Identify which cell holds the provided text, then report its (x, y) central coordinate. 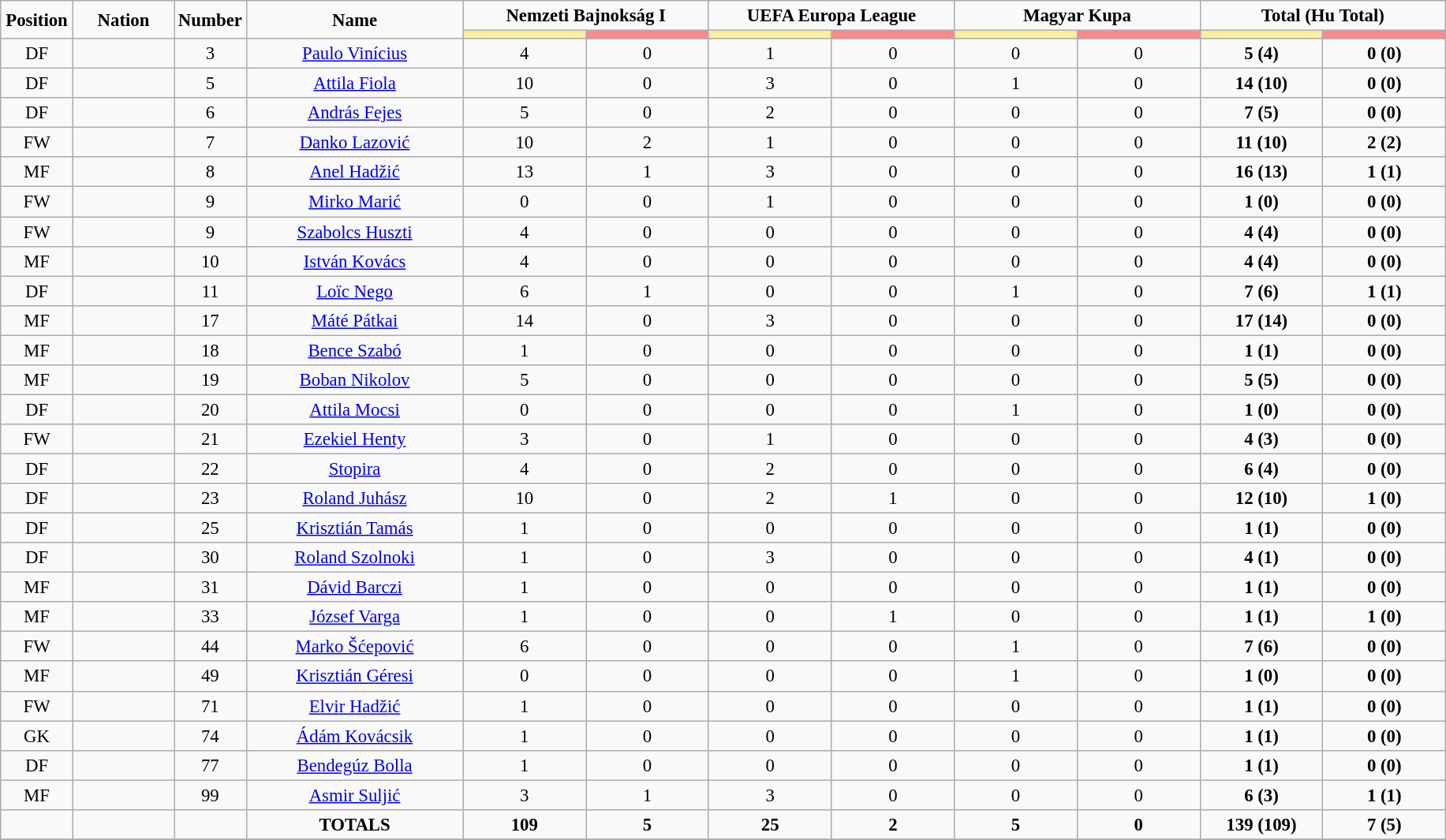
12 (10) (1261, 498)
11 (211, 291)
Dávid Barczi (355, 588)
GK (37, 736)
József Varga (355, 617)
Nemzeti Bajnokság I (585, 16)
Attila Fiola (355, 84)
István Kovács (355, 261)
139 (109) (1261, 825)
Bence Szabó (355, 350)
Bendegúz Bolla (355, 765)
77 (211, 765)
Name (355, 20)
Roland Juhász (355, 498)
Boban Nikolov (355, 380)
14 (10) (1261, 84)
6 (3) (1261, 795)
Elvir Hadžić (355, 706)
4 (1) (1261, 558)
74 (211, 736)
22 (211, 469)
András Fejes (355, 113)
49 (211, 677)
5 (5) (1261, 380)
Krisztián Géresi (355, 677)
11 (10) (1261, 143)
Asmir Suljić (355, 795)
Ádám Kovácsik (355, 736)
99 (211, 795)
Szabolcs Huszti (355, 232)
71 (211, 706)
31 (211, 588)
16 (13) (1261, 173)
17 (211, 320)
Number (211, 20)
Máté Pátkai (355, 320)
Danko Lazović (355, 143)
Marko Šćepović (355, 647)
Attila Mocsi (355, 409)
19 (211, 380)
17 (14) (1261, 320)
23 (211, 498)
30 (211, 558)
13 (525, 173)
Magyar Kupa (1078, 16)
Krisztián Tamás (355, 528)
6 (4) (1261, 469)
5 (4) (1261, 54)
44 (211, 647)
Roland Szolnoki (355, 558)
Loïc Nego (355, 291)
14 (525, 320)
21 (211, 439)
Ezekiel Henty (355, 439)
Anel Hadžić (355, 173)
Paulo Vinícius (355, 54)
7 (211, 143)
Stopira (355, 469)
20 (211, 409)
Mirko Marić (355, 202)
4 (3) (1261, 439)
Total (Hu Total) (1323, 16)
Nation (123, 20)
Position (37, 20)
8 (211, 173)
33 (211, 617)
109 (525, 825)
TOTALS (355, 825)
18 (211, 350)
2 (2) (1384, 143)
UEFA Europa League (831, 16)
